Output the [x, y] coordinate of the center of the cell containing the given text.  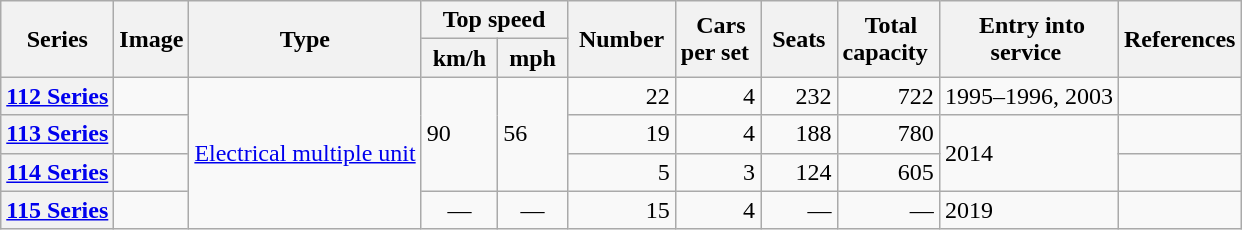
780 [888, 134]
Number [621, 39]
605 [888, 172]
2014 [1028, 153]
22 [621, 96]
Entry into service [1028, 39]
Image [152, 39]
15 [621, 210]
Series [58, 39]
mph [533, 58]
115 Series [58, 210]
5 [621, 172]
232 [799, 96]
90 [459, 134]
Type [305, 39]
References [1180, 39]
km/h [459, 58]
124 [799, 172]
Seats [799, 39]
Total capacity [888, 39]
188 [799, 134]
56 [533, 134]
722 [888, 96]
113 Series [58, 134]
Electrical multiple unit [305, 153]
3 [718, 172]
114 Series [58, 172]
112 Series [58, 96]
Top speed [494, 20]
1995–1996, 2003 [1028, 96]
Cars per set [718, 39]
19 [621, 134]
2019 [1028, 210]
